For the text-containing cell, return its midpoint in (X, Y) coordinate format. 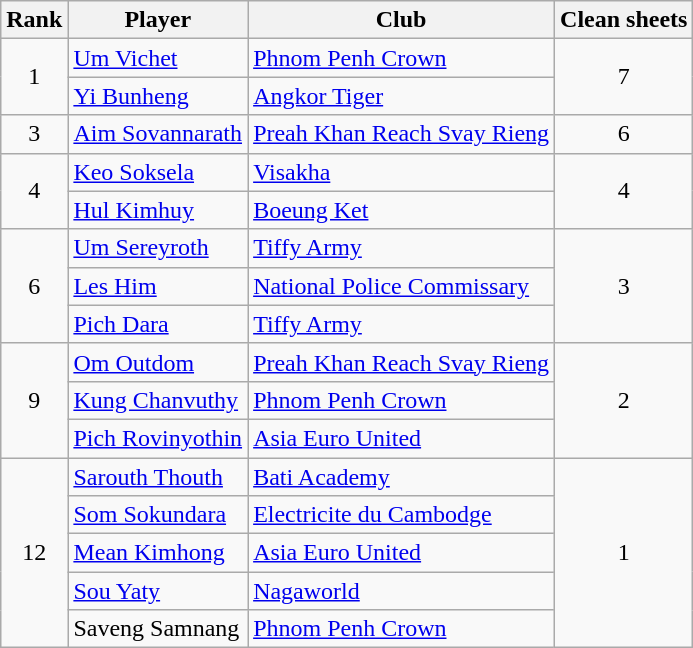
Rank (34, 20)
Mean Kimhong (158, 553)
Hul Kimhuy (158, 210)
Pich Dara (158, 324)
Kung Chanvuthy (158, 400)
Aim Sovannarath (158, 134)
Um Vichet (158, 58)
Electricite du Cambodge (402, 515)
Um Sereyroth (158, 248)
Bati Academy (402, 477)
Sou Yaty (158, 591)
Boeung Ket (402, 210)
Visakha (402, 172)
9 (34, 400)
Keo Soksela (158, 172)
Saveng Samnang (158, 629)
Player (158, 20)
7 (624, 77)
Les Him (158, 286)
Pich Rovinyothin (158, 438)
Club (402, 20)
Som Sokundara (158, 515)
Yi Bunheng (158, 96)
Nagaworld (402, 591)
12 (34, 553)
Clean sheets (624, 20)
National Police Commissary (402, 286)
2 (624, 400)
Sarouth Thouth (158, 477)
Angkor Tiger (402, 96)
Om Outdom (158, 362)
